Capture the cell that displays the provided text and extract its (x, y) central coordinate. 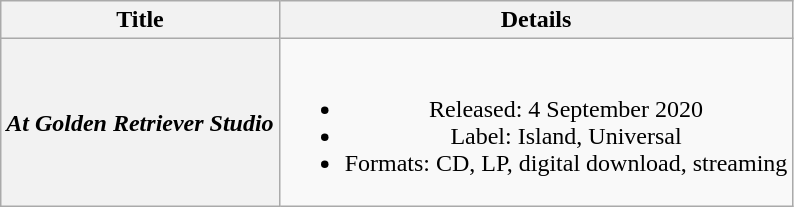
At Golden Retriever Studio (140, 122)
Details (536, 20)
Title (140, 20)
Released: 4 September 2020Label: Island, UniversalFormats: CD, LP, digital download, streaming (536, 122)
